Output the (x, y) coordinate of the center of the cell containing the given text.  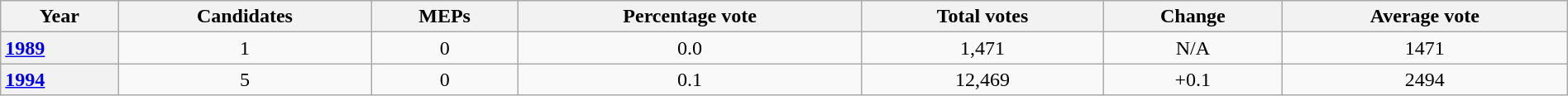
Change (1193, 17)
1994 (60, 79)
0.0 (690, 48)
Year (60, 17)
5 (245, 79)
1 (245, 48)
0.1 (690, 79)
Total votes (982, 17)
2494 (1424, 79)
+0.1 (1193, 79)
MEPs (445, 17)
Percentage vote (690, 17)
12,469 (982, 79)
Candidates (245, 17)
1989 (60, 48)
1,471 (982, 48)
1471 (1424, 48)
Average vote (1424, 17)
N/A (1193, 48)
